Detect which cell encompasses the target text, then output its [x, y] center coordinate. 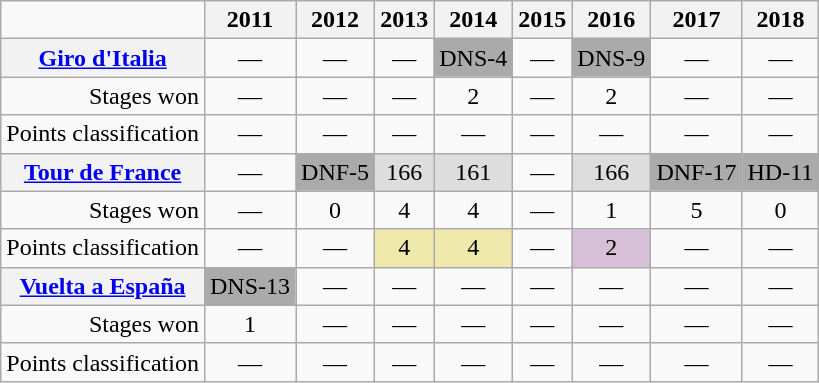
2015 [542, 20]
DNS-13 [250, 286]
2012 [336, 20]
DNF-17 [696, 172]
2017 [696, 20]
2016 [612, 20]
Giro d'Italia [103, 58]
Vuelta a España [103, 286]
2013 [404, 20]
DNF-5 [336, 172]
2011 [250, 20]
2014 [474, 20]
Tour de France [103, 172]
HD-11 [780, 172]
DNS-9 [612, 58]
161 [474, 172]
DNS-4 [474, 58]
5 [696, 210]
2018 [780, 20]
